Return [X, Y] of the center of cell containing provided text 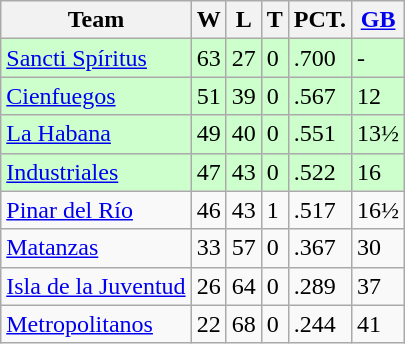
Team [96, 20]
41 [378, 324]
57 [244, 248]
.367 [320, 248]
13½ [378, 134]
63 [208, 58]
40 [244, 134]
16½ [378, 210]
Industriales [96, 172]
12 [378, 96]
Cienfuegos [96, 96]
30 [378, 248]
64 [244, 286]
Pinar del Río [96, 210]
.522 [320, 172]
.567 [320, 96]
68 [244, 324]
22 [208, 324]
.289 [320, 286]
.517 [320, 210]
Matanzas [96, 248]
47 [208, 172]
1 [274, 210]
.551 [320, 134]
Metropolitanos [96, 324]
.700 [320, 58]
46 [208, 210]
39 [244, 96]
T [274, 20]
GB [378, 20]
Isla de la Juventud [96, 286]
37 [378, 286]
Sancti Spíritus [96, 58]
49 [208, 134]
PCT. [320, 20]
51 [208, 96]
- [378, 58]
27 [244, 58]
33 [208, 248]
W [208, 20]
26 [208, 286]
La Habana [96, 134]
L [244, 20]
16 [378, 172]
.244 [320, 324]
